Detect which cell encompasses the target text, then output its [X, Y] center coordinate. 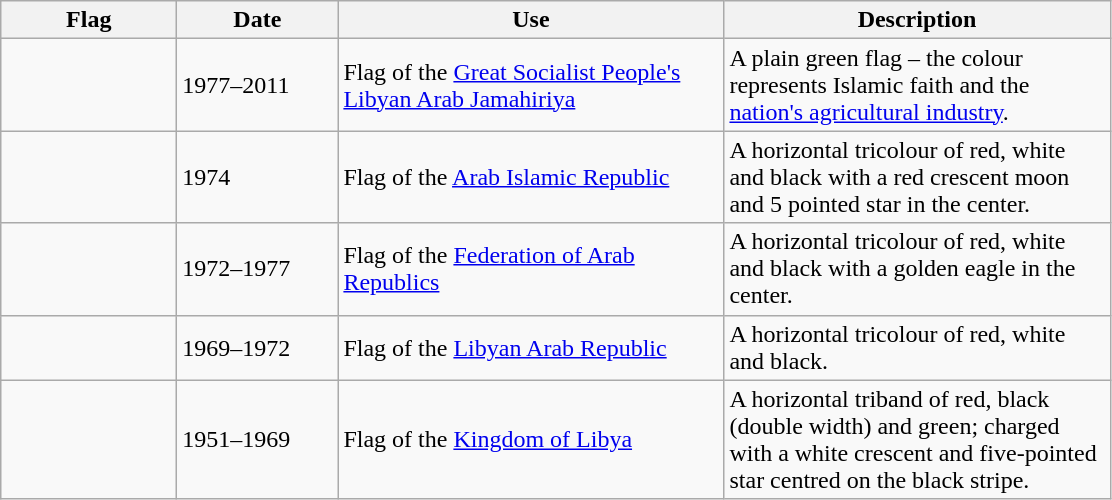
1974 [258, 177]
Flag of the Kingdom of Libya [531, 440]
1969–1972 [258, 348]
Flag of the Great Socialist People's Libyan Arab Jamahiriya [531, 85]
1977–2011 [258, 85]
1972–1977 [258, 269]
Flag of the Arab Islamic Republic [531, 177]
A horizontal tricolour of red, white and black. [917, 348]
Flag of the Federation of Arab Republics [531, 269]
A horizontal tricolour of red, white and black with a golden eagle in the center. [917, 269]
1951–1969 [258, 440]
Date [258, 20]
A horizontal tricolour of red, white and black with a red crescent moon and 5 pointed star in the center. [917, 177]
Flag [89, 20]
Flag of the Libyan Arab Republic [531, 348]
A plain green flag – the colour represents Islamic faith and the nation's agricultural industry. [917, 85]
Description [917, 20]
Use [531, 20]
A horizontal triband of red, black (double width) and green; charged with a white crescent and five-pointed star centred on the black stripe. [917, 440]
